Return [X, Y] of the center of cell containing provided text 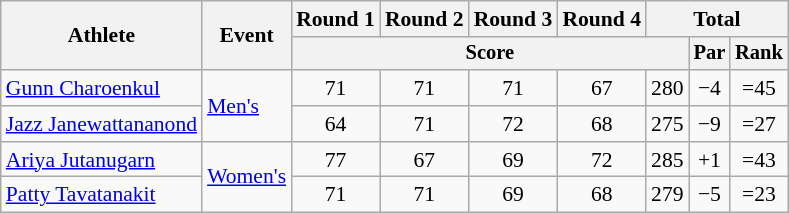
Round 2 [424, 19]
Ariya Jutanugarn [102, 160]
=27 [759, 124]
−9 [710, 124]
Round 3 [514, 19]
Gunn Charoenkul [102, 88]
275 [668, 124]
Event [246, 36]
=23 [759, 195]
279 [668, 195]
64 [336, 124]
−4 [710, 88]
Rank [759, 54]
Total [717, 19]
Patty Tavatanakit [102, 195]
77 [336, 160]
=43 [759, 160]
Round 1 [336, 19]
Men's [246, 106]
Score [490, 54]
Round 4 [602, 19]
280 [668, 88]
Par [710, 54]
285 [668, 160]
+1 [710, 160]
=45 [759, 88]
Women's [246, 178]
Jazz Janewattananond [102, 124]
Athlete [102, 36]
−5 [710, 195]
